From the cell containing the given text, extract its center point as (x, y) coordinate. 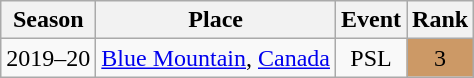
Blue Mountain, Canada (216, 58)
Season (48, 20)
3 (440, 58)
Event (372, 20)
Place (216, 20)
2019–20 (48, 58)
PSL (372, 58)
Rank (440, 20)
